Capture the cell that displays the provided text and extract its [x, y] central coordinate. 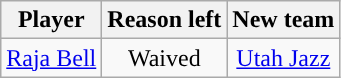
Raja Bell [52, 58]
Waived [164, 58]
New team [284, 20]
Reason left [164, 20]
Utah Jazz [284, 58]
Player [52, 20]
